Detect which cell encompasses the target text, then output its (X, Y) center coordinate. 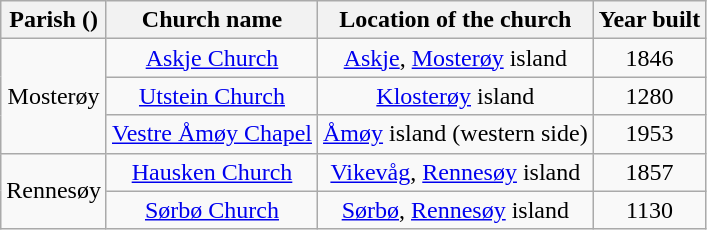
1280 (650, 96)
Utstein Church (212, 96)
Åmøy island (western side) (456, 134)
Church name (212, 20)
Vikevåg, Rennesøy island (456, 172)
Parish () (54, 20)
1953 (650, 134)
Year built (650, 20)
1846 (650, 58)
Askje Church (212, 58)
Location of the church (456, 20)
Vestre Åmøy Chapel (212, 134)
1130 (650, 210)
Klosterøy island (456, 96)
Hausken Church (212, 172)
1857 (650, 172)
Askje, Mosterøy island (456, 58)
Rennesøy (54, 191)
Mosterøy (54, 96)
Sørbø, Rennesøy island (456, 210)
Sørbø Church (212, 210)
